Pinpoint the cell where the given text exists, returning its (X, Y) midpoint coordinate. 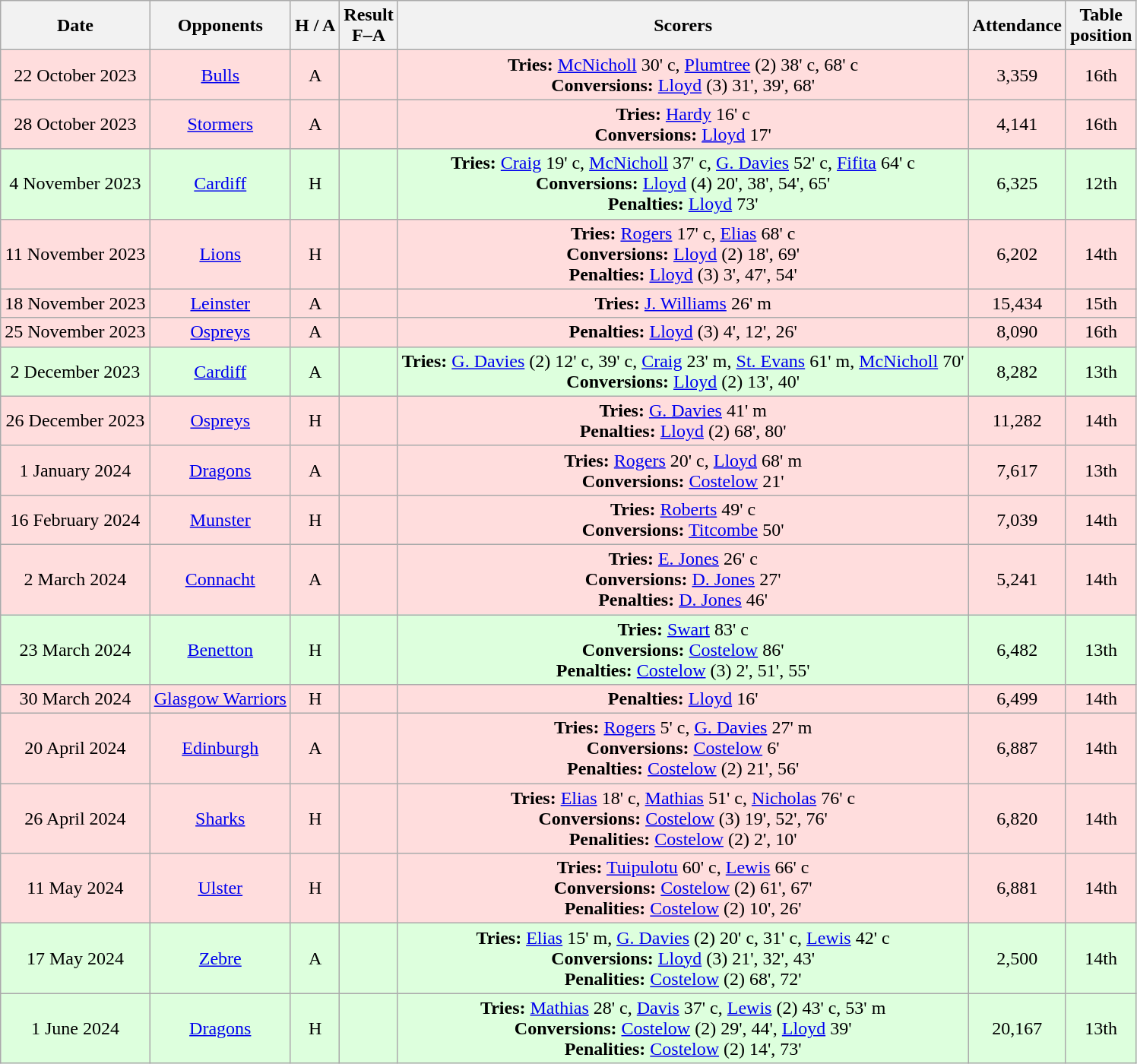
3,359 (1017, 74)
Benetton (220, 649)
Bulls (220, 74)
30 March 2024 (75, 699)
11,282 (1017, 421)
Ulster (220, 888)
Zebre (220, 958)
6,325 (1017, 184)
2 March 2024 (75, 579)
Leinster (220, 303)
11 November 2023 (75, 254)
6,820 (1017, 819)
25 November 2023 (75, 332)
Edinburgh (220, 749)
Tries: Swart 83' cConversions: Costelow 86'Penalties: Costelow (3) 2', 51', 55' (683, 649)
4,141 (1017, 125)
Date (75, 26)
Penalties: Lloyd 16' (683, 699)
Penalties: Lloyd (3) 4', 12', 26' (683, 332)
26 April 2024 (75, 819)
Tries: McNicholl 30' c, Plumtree (2) 38' c, 68' cConversions: Lloyd (3) 31', 39', 68' (683, 74)
Tableposition (1101, 26)
8,090 (1017, 332)
6,499 (1017, 699)
5,241 (1017, 579)
Lions (220, 254)
Attendance (1017, 26)
20 April 2024 (75, 749)
6,482 (1017, 649)
Glasgow Warriors (220, 699)
Tries: G. Davies (2) 12' c, 39' c, Craig 23' m, St. Evans 61' m, McNicholl 70'Conversions: Lloyd (2) 13', 40' (683, 371)
2 December 2023 (75, 371)
8,282 (1017, 371)
1 June 2024 (75, 1028)
15,434 (1017, 303)
26 December 2023 (75, 421)
Tries: Elias 15' m, G. Davies (2) 20' c, 31' c, Lewis 42' cConversions: Lloyd (3) 21', 32', 43'Penalities: Costelow (2) 68', 72' (683, 958)
Opponents (220, 26)
23 March 2024 (75, 649)
Tries: Rogers 20' c, Lloyd 68' mConversions: Costelow 21' (683, 470)
Tries: Elias 18' c, Mathias 51' c, Nicholas 76' cConversions: Costelow (3) 19', 52', 76'Penalities: Costelow (2) 2', 10' (683, 819)
Tries: G. Davies 41' mPenalties: Lloyd (2) 68', 80' (683, 421)
20,167 (1017, 1028)
2,500 (1017, 958)
H / A (315, 26)
Scorers (683, 26)
17 May 2024 (75, 958)
16 February 2024 (75, 520)
18 November 2023 (75, 303)
Tries: Roberts 49' cConversions: Titcombe 50' (683, 520)
Tries: Hardy 16' cConversions: Lloyd 17' (683, 125)
15th (1101, 303)
4 November 2023 (75, 184)
1 January 2024 (75, 470)
6,881 (1017, 888)
Tries: Rogers 5' c, G. Davies 27' m Conversions: Costelow 6'Penalties: Costelow (2) 21', 56' (683, 749)
28 October 2023 (75, 125)
6,887 (1017, 749)
Stormers (220, 125)
Connacht (220, 579)
6,202 (1017, 254)
Tries: J. Williams 26' m (683, 303)
Tries: Mathias 28' c, Davis 37' c, Lewis (2) 43' c, 53' mConversions: Costelow (2) 29', 44', Lloyd 39'Penalities: Costelow (2) 14', 73' (683, 1028)
7,039 (1017, 520)
Tries: Tuipulotu 60' c, Lewis 66' cConversions: Costelow (2) 61', 67'Penalities: Costelow (2) 10', 26' (683, 888)
ResultF–A (369, 26)
Tries: Rogers 17' c, Elias 68' cConversions: Lloyd (2) 18', 69'Penalties: Lloyd (3) 3', 47', 54' (683, 254)
Tries: Craig 19' c, McNicholl 37' c, G. Davies 52' c, Fifita 64' cConversions: Lloyd (4) 20', 38', 54', 65'Penalties: Lloyd 73' (683, 184)
7,617 (1017, 470)
Sharks (220, 819)
12th (1101, 184)
Munster (220, 520)
11 May 2024 (75, 888)
Tries: E. Jones 26' cConversions: D. Jones 27'Penalties: D. Jones 46' (683, 579)
22 October 2023 (75, 74)
